Provide the (X, Y) coordinate of the cell's center where the given text is located.  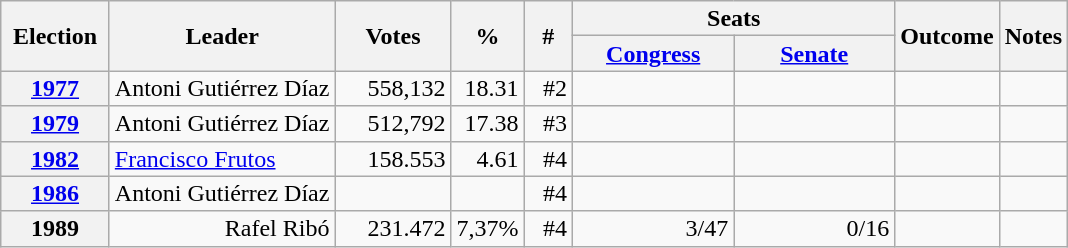
Leader (222, 36)
Seats (734, 18)
7,37% (488, 228)
1977 (56, 88)
1986 (56, 194)
Rafel Ribó (222, 228)
3/47 (654, 228)
1989 (56, 228)
17.38 (488, 124)
# (548, 36)
Outcome (947, 36)
512,792 (393, 124)
1979 (56, 124)
231.472 (393, 228)
Francisco Frutos (222, 158)
Congress (654, 54)
% (488, 36)
Election (56, 36)
4.61 (488, 158)
1982 (56, 158)
Senate (814, 54)
#2 (548, 88)
Votes (393, 36)
18.31 (488, 88)
158.553 (393, 158)
558,132 (393, 88)
#3 (548, 124)
Notes (1033, 36)
0/16 (814, 228)
